Detect which cell encompasses the target text, then output its [X, Y] center coordinate. 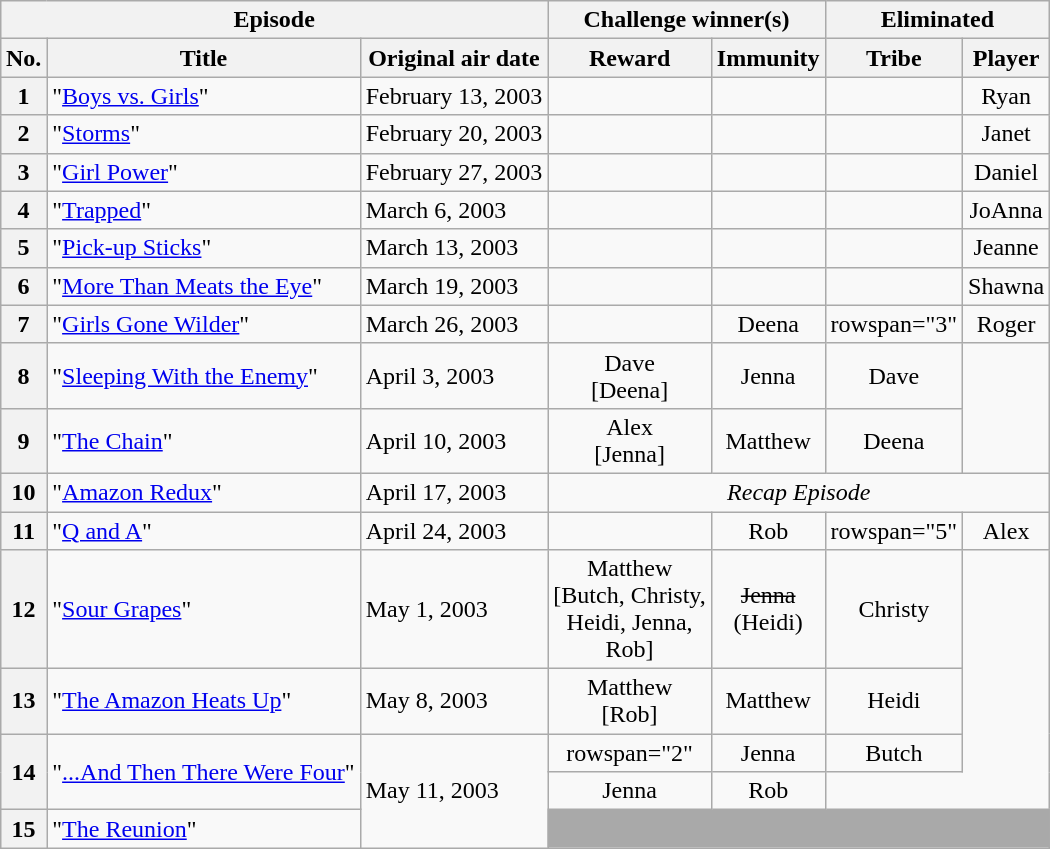
2 [23, 134]
15 [23, 829]
April 24, 2003 [454, 531]
"Boys vs. Girls" [204, 96]
"Pick-up Sticks" [204, 248]
9 [23, 440]
Roger [1006, 324]
April 17, 2003 [454, 492]
"The Chain" [204, 440]
Episode [274, 20]
April 3, 2003 [454, 376]
10 [23, 492]
"The Reunion" [204, 829]
5 [23, 248]
February 20, 2003 [454, 134]
Butch [894, 753]
Recap Episode [799, 492]
Player [1006, 58]
Jenna(Heidi) [768, 610]
Immunity [768, 58]
Dave [894, 376]
"Girls Gone Wilder" [204, 324]
"Q and A" [204, 531]
rowspan="2" [630, 753]
1 [23, 96]
February 13, 2003 [454, 96]
Tribe [894, 58]
Ryan [1006, 96]
Janet [1006, 134]
6 [23, 286]
Alex[Jenna] [630, 440]
"Sleeping With the Enemy" [204, 376]
Alex [1006, 531]
Matthew[Rob] [630, 702]
Jeanne [1006, 248]
Reward [630, 58]
Christy [894, 610]
March 26, 2003 [454, 324]
12 [23, 610]
11 [23, 531]
"Amazon Redux" [204, 492]
8 [23, 376]
Original air date [454, 58]
"Sour Grapes" [204, 610]
Challenge winner(s) [686, 20]
"Storms" [204, 134]
Dave[Deena] [630, 376]
13 [23, 702]
Shawna [1006, 286]
"The Amazon Heats Up" [204, 702]
"...And Then There Were Four" [204, 772]
April 10, 2003 [454, 440]
No. [23, 58]
Daniel [1006, 172]
14 [23, 772]
May 1, 2003 [454, 610]
Title [204, 58]
March 13, 2003 [454, 248]
March 19, 2003 [454, 286]
March 6, 2003 [454, 210]
Matthew[Butch, Christy,Heidi, Jenna,Rob] [630, 610]
May 11, 2003 [454, 791]
4 [23, 210]
rowspan="5" [894, 531]
February 27, 2003 [454, 172]
Eliminated [938, 20]
"Girl Power" [204, 172]
7 [23, 324]
JoAnna [1006, 210]
May 8, 2003 [454, 702]
rowspan="3" [894, 324]
3 [23, 172]
"Trapped" [204, 210]
"More Than Meats the Eye" [204, 286]
Heidi [894, 702]
